From the cell containing the given text, extract its center point as (X, Y) coordinate. 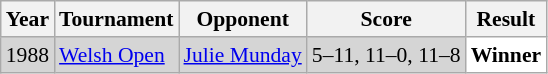
Julie Munday (243, 55)
Year (28, 19)
1988 (28, 55)
Welsh Open (116, 55)
Tournament (116, 19)
Result (506, 19)
Winner (506, 55)
5–11, 11–0, 11–8 (386, 55)
Opponent (243, 19)
Score (386, 19)
